From the cell containing the given text, extract its center point as (x, y) coordinate. 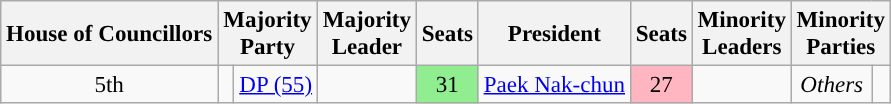
House of Councillors (110, 34)
27 (661, 85)
MinorityLeaders (742, 34)
DP (55) (276, 85)
Paek Nak-chun (554, 85)
5th (110, 85)
President (554, 34)
MajorityParty (268, 34)
MajorityLeader (366, 34)
MinorityParties (840, 34)
Others (832, 85)
31 (447, 85)
